Search for the cell housing the specified text and yield its [X, Y] center coordinate. 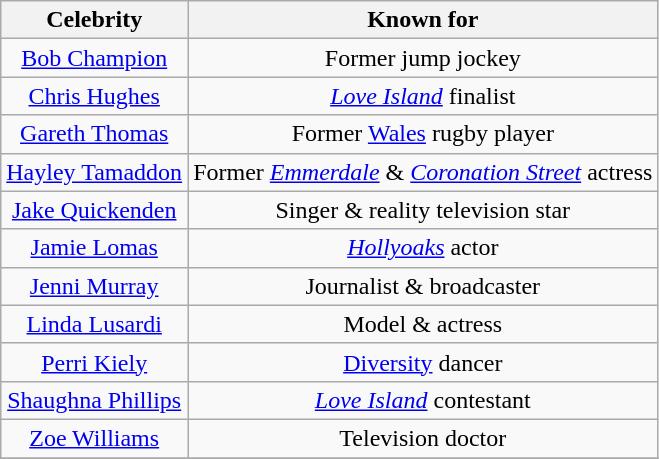
Bob Champion [94, 58]
Celebrity [94, 20]
Former Emmerdale & Coronation Street actress [423, 172]
Jake Quickenden [94, 210]
Love Island finalist [423, 96]
Jamie Lomas [94, 248]
Television doctor [423, 438]
Model & actress [423, 324]
Gareth Thomas [94, 134]
Linda Lusardi [94, 324]
Former Wales rugby player [423, 134]
Jenni Murray [94, 286]
Former jump jockey [423, 58]
Zoe Williams [94, 438]
Hollyoaks actor [423, 248]
Shaughna Phillips [94, 400]
Diversity dancer [423, 362]
Known for [423, 20]
Journalist & broadcaster [423, 286]
Hayley Tamaddon [94, 172]
Perri Kiely [94, 362]
Love Island contestant [423, 400]
Singer & reality television star [423, 210]
Chris Hughes [94, 96]
